Identify which cell holds the provided text, then report its [X, Y] central coordinate. 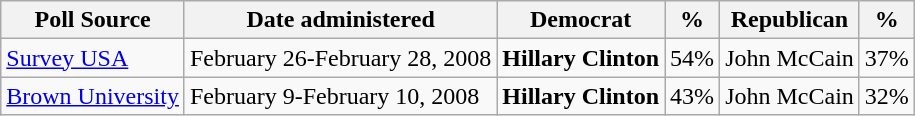
Democrat [581, 20]
Brown University [93, 96]
February 9-February 10, 2008 [340, 96]
37% [886, 58]
February 26-February 28, 2008 [340, 58]
Date administered [340, 20]
54% [692, 58]
32% [886, 96]
Poll Source [93, 20]
Republican [790, 20]
43% [692, 96]
Survey USA [93, 58]
